Pinpoint the cell where the given text exists, returning its [x, y] midpoint coordinate. 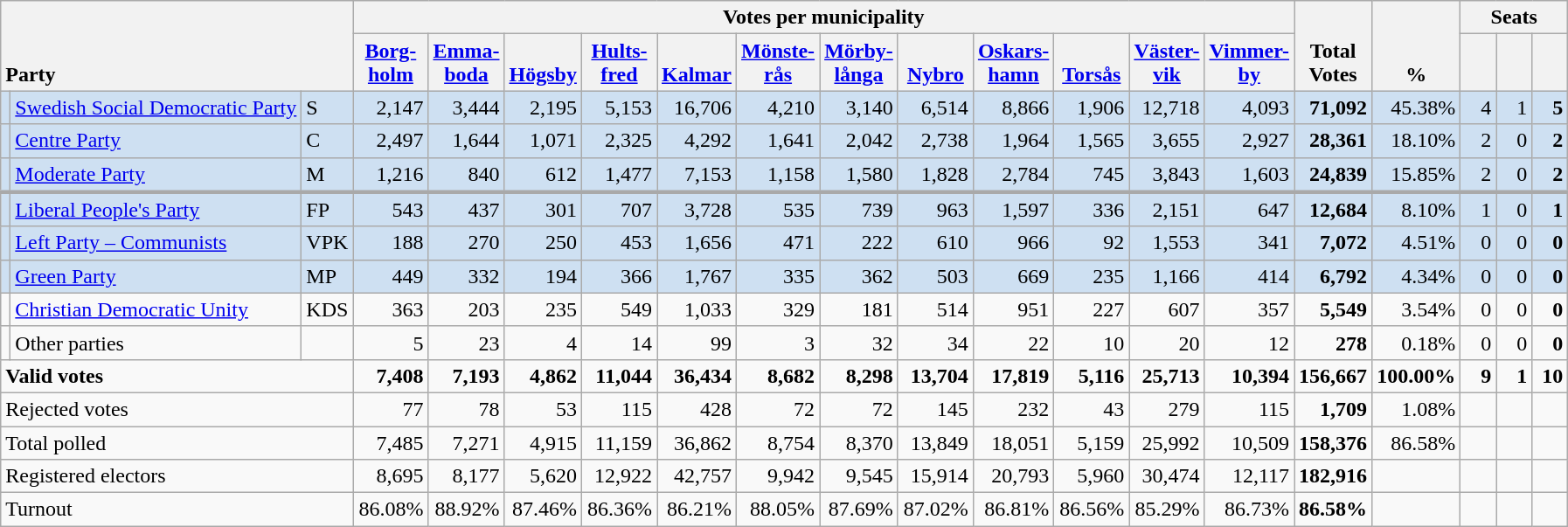
18.10% [1416, 141]
42,757 [697, 476]
1,071 [543, 141]
Nybro [935, 63]
Registered electors [177, 476]
Turnout [177, 510]
8,298 [859, 376]
Oskars- hamn [1013, 63]
610 [935, 243]
1,158 [778, 175]
14 [619, 343]
Seats [1514, 17]
1,033 [697, 309]
222 [859, 243]
Moderate Party [156, 175]
1,565 [1092, 141]
77 [391, 409]
951 [1013, 309]
43 [1092, 409]
36,434 [697, 376]
8,370 [859, 443]
10,394 [1250, 376]
5,960 [1092, 476]
739 [859, 210]
% [1416, 45]
840 [467, 175]
FP [327, 210]
12,684 [1334, 210]
158,376 [1334, 443]
156,667 [1334, 376]
20,793 [1013, 476]
23 [467, 343]
12,117 [1250, 476]
7,072 [1334, 243]
503 [935, 276]
279 [1167, 409]
71,092 [1334, 107]
100.00% [1416, 376]
182,916 [1334, 476]
Left Party – Communists [156, 243]
Hults- fred [619, 63]
Emma- boda [467, 63]
86.56% [1092, 510]
3,140 [859, 107]
Valid votes [177, 376]
11,044 [619, 376]
32 [859, 343]
22 [1013, 343]
363 [391, 309]
535 [778, 210]
362 [859, 276]
366 [619, 276]
2,325 [619, 141]
1,964 [1013, 141]
7,408 [391, 376]
2,738 [935, 141]
92 [1092, 243]
1,828 [935, 175]
963 [935, 210]
1,709 [1334, 409]
15,914 [935, 476]
Mönste- rås [778, 63]
KDS [327, 309]
1,166 [1167, 276]
9,942 [778, 476]
8,695 [391, 476]
1,553 [1167, 243]
357 [1250, 309]
Party [177, 45]
227 [1092, 309]
8,754 [778, 443]
514 [935, 309]
4,862 [543, 376]
3 [778, 343]
2,497 [391, 141]
428 [697, 409]
7,153 [697, 175]
4,093 [1250, 107]
13,704 [935, 376]
8,866 [1013, 107]
S [327, 107]
5,153 [619, 107]
87.69% [859, 510]
Väster- vik [1167, 63]
6,514 [935, 107]
MP [327, 276]
Högsby [543, 63]
1,644 [467, 141]
3.54% [1416, 309]
8.10% [1416, 210]
99 [697, 343]
414 [1250, 276]
707 [619, 210]
Torsås [1092, 63]
2,151 [1167, 210]
Rejected votes [177, 409]
278 [1334, 343]
36,862 [697, 443]
28,361 [1334, 141]
145 [935, 409]
9 [1479, 376]
2,927 [1250, 141]
4,292 [697, 141]
4,210 [778, 107]
7,485 [391, 443]
86.36% [619, 510]
3,444 [467, 107]
30,474 [1167, 476]
7,271 [467, 443]
Green Party [156, 276]
Borg- holm [391, 63]
25,992 [1167, 443]
Votes per municipality [823, 17]
966 [1013, 243]
1,906 [1092, 107]
5,159 [1092, 443]
Kalmar [697, 63]
1,656 [697, 243]
1,641 [778, 141]
2,147 [391, 107]
78 [467, 409]
Christian Democratic Unity [156, 309]
194 [543, 276]
5,549 [1334, 309]
25,713 [1167, 376]
Vimmer- by [1250, 63]
12,718 [1167, 107]
Total polled [177, 443]
5,116 [1092, 376]
3,655 [1167, 141]
12,922 [619, 476]
335 [778, 276]
86.08% [391, 510]
Mörby- långa [859, 63]
4.51% [1416, 243]
250 [543, 243]
87.02% [935, 510]
1,603 [1250, 175]
549 [619, 309]
16,706 [697, 107]
12 [1250, 343]
1,767 [697, 276]
607 [1167, 309]
Total Votes [1334, 45]
647 [1250, 210]
4,915 [543, 443]
232 [1013, 409]
6,792 [1334, 276]
437 [467, 210]
2,042 [859, 141]
453 [619, 243]
86.73% [1250, 510]
329 [778, 309]
13,849 [935, 443]
24,839 [1334, 175]
10,509 [1250, 443]
1,597 [1013, 210]
17,819 [1013, 376]
8,177 [467, 476]
745 [1092, 175]
1,216 [391, 175]
669 [1013, 276]
C [327, 141]
20 [1167, 343]
0.18% [1416, 343]
Other parties [156, 343]
8,682 [778, 376]
449 [391, 276]
9,545 [859, 476]
88.05% [778, 510]
M [327, 175]
Liberal People's Party [156, 210]
2,784 [1013, 175]
34 [935, 343]
11,159 [619, 443]
45.38% [1416, 107]
7,193 [467, 376]
88.92% [467, 510]
301 [543, 210]
1,477 [619, 175]
1,580 [859, 175]
Centre Party [156, 141]
341 [1250, 243]
188 [391, 243]
336 [1092, 210]
87.46% [543, 510]
15.85% [1416, 175]
543 [391, 210]
1.08% [1416, 409]
85.29% [1167, 510]
181 [859, 309]
18,051 [1013, 443]
86.21% [697, 510]
53 [543, 409]
332 [467, 276]
86.81% [1013, 510]
612 [543, 175]
2,195 [543, 107]
471 [778, 243]
4.34% [1416, 276]
Swedish Social Democratic Party [156, 107]
270 [467, 243]
3,728 [697, 210]
203 [467, 309]
VPK [327, 243]
3,843 [1167, 175]
5,620 [543, 476]
